Return the [X, Y] coordinate for the center point of the cell that contains the specified text.  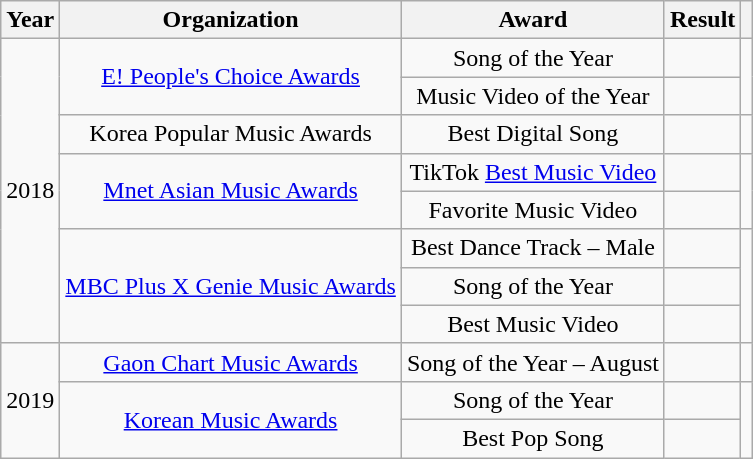
2018 [30, 191]
Favorite Music Video [532, 210]
TikTok Best Music Video [532, 172]
Best Pop Song [532, 438]
MBC Plus X Genie Music Awards [231, 286]
Result [702, 20]
Best Music Video [532, 324]
Mnet Asian Music Awards [231, 191]
2019 [30, 400]
Gaon Chart Music Awards [231, 362]
Korean Music Awards [231, 419]
Year [30, 20]
E! People's Choice Awards [231, 77]
Best Digital Song [532, 134]
Korea Popular Music Awards [231, 134]
Song of the Year – August [532, 362]
Organization [231, 20]
Best Dance Track – Male [532, 248]
Award [532, 20]
Music Video of the Year [532, 96]
